Provide the [x, y] coordinate of the cell's center where the given text is located.  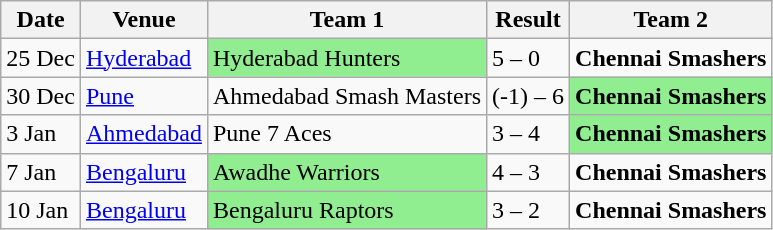
Venue [144, 20]
Date [41, 20]
(-1) – 6 [528, 96]
Result [528, 20]
5 – 0 [528, 58]
Ahmedabad Smash Masters [346, 96]
4 – 3 [528, 172]
Hyderabad Hunters [346, 58]
10 Jan [41, 210]
3 Jan [41, 134]
25 Dec [41, 58]
30 Dec [41, 96]
Team 2 [671, 20]
Team 1 [346, 20]
Pune [144, 96]
3 – 2 [528, 210]
Pune 7 Aces [346, 134]
Bengaluru Raptors [346, 210]
3 – 4 [528, 134]
Hyderabad [144, 58]
Awadhe Warriors [346, 172]
Ahmedabad [144, 134]
7 Jan [41, 172]
